Find where the given text appears and provide that cell's center as (X, Y) coordinate. 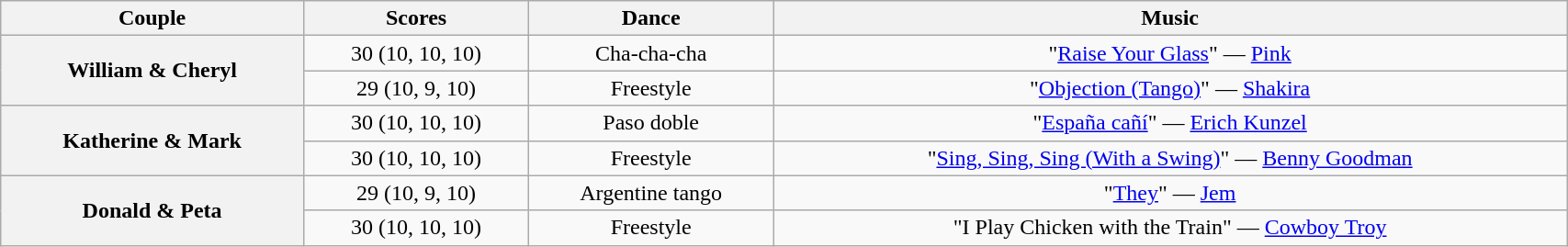
Argentine tango (651, 193)
William & Cheryl (152, 71)
"Raise Your Glass" — Pink (1170, 53)
"Sing, Sing, Sing (With a Swing)" — Benny Goodman (1170, 158)
"Objection (Tango)" — Shakira (1170, 88)
Couple (152, 18)
Music (1170, 18)
"They" — Jem (1170, 193)
Donald & Peta (152, 210)
Scores (415, 18)
Dance (651, 18)
"España cañí" — Erich Kunzel (1170, 123)
Katherine & Mark (152, 140)
Paso doble (651, 123)
Cha-cha-cha (651, 53)
"I Play Chicken with the Train" — Cowboy Troy (1170, 228)
